Find where the given text appears and provide that cell's center as [x, y] coordinate. 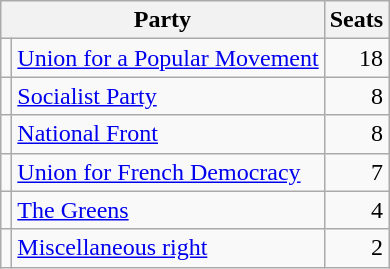
2 [356, 248]
7 [356, 172]
Miscellaneous right [168, 248]
Union for a Popular Movement [168, 58]
The Greens [168, 210]
18 [356, 58]
Union for French Democracy [168, 172]
4 [356, 210]
Socialist Party [168, 96]
Party [162, 20]
National Front [168, 134]
Seats [356, 20]
